Provide the [X, Y] coordinate of the cell's center where the given text is located.  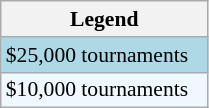
Legend [104, 19]
$10,000 tournaments [104, 90]
$25,000 tournaments [104, 55]
